Scan for the cell matching the given text and deliver its [X, Y] coordinate at center. 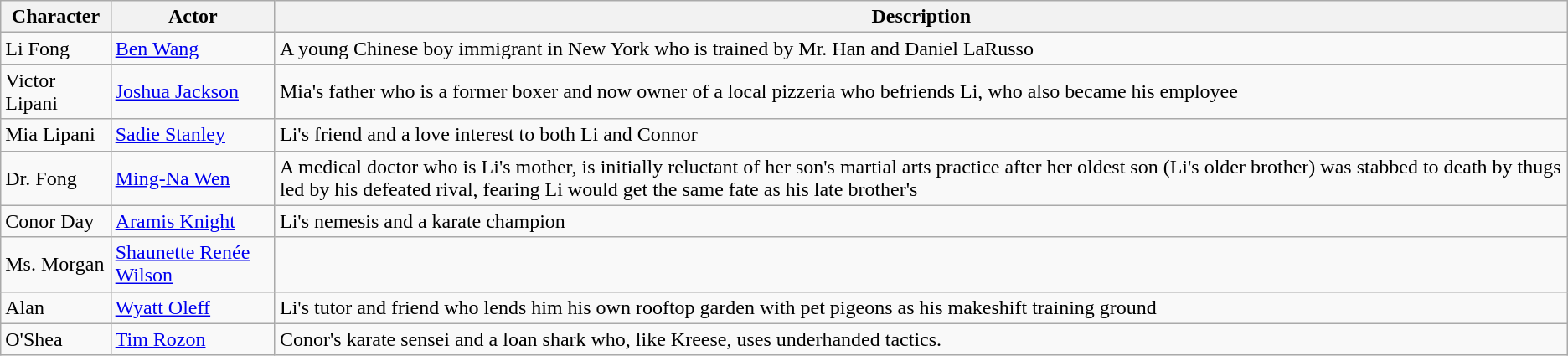
Conor Day [55, 221]
Dr. Fong [55, 178]
Mia Lipani [55, 135]
Tim Rozon [193, 339]
Mia's father who is a former boxer and now owner of a local pizzeria who befriends Li, who also became his employee [921, 92]
Li's nemesis and a karate champion [921, 221]
Ming-Na Wen [193, 178]
Description [921, 17]
Ben Wang [193, 49]
Conor's karate sensei and a loan shark who, like Kreese, uses underhanded tactics. [921, 339]
Li's tutor and friend who lends him his own rooftop garden with pet pigeons as his makeshift training ground [921, 307]
Sadie Stanley [193, 135]
Victor Lipani [55, 92]
Wyatt Oleff [193, 307]
Shaunette Renée Wilson [193, 265]
A young Chinese boy immigrant in New York who is trained by Mr. Han and Daniel LaRusso [921, 49]
O'Shea [55, 339]
Li Fong [55, 49]
Alan [55, 307]
Character [55, 17]
Aramis Knight [193, 221]
Actor [193, 17]
Li's friend and a love interest to both Li and Connor [921, 135]
Ms. Morgan [55, 265]
Joshua Jackson [193, 92]
